Identify which cell holds the provided text, then report its [X, Y] central coordinate. 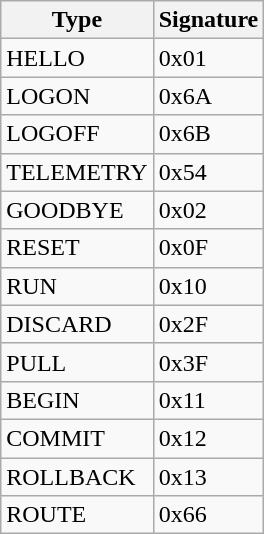
0x12 [208, 438]
HELLO [77, 58]
PULL [77, 362]
0x11 [208, 400]
0x6B [208, 134]
0x6A [208, 96]
0x10 [208, 286]
DISCARD [77, 324]
ROUTE [77, 515]
0x66 [208, 515]
0x0F [208, 248]
GOODBYE [77, 210]
RUN [77, 286]
RESET [77, 248]
0x01 [208, 58]
TELEMETRY [77, 172]
0x3F [208, 362]
LOGON [77, 96]
0x02 [208, 210]
0x54 [208, 172]
0x13 [208, 477]
ROLLBACK [77, 477]
LOGOFF [77, 134]
BEGIN [77, 400]
0x2F [208, 324]
Signature [208, 20]
COMMIT [77, 438]
Type [77, 20]
